Output the (x, y) coordinate of the center of the cell containing the given text.  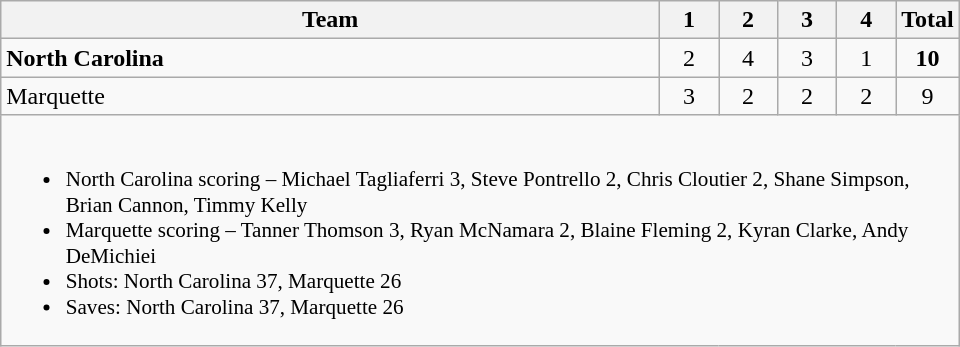
Team (330, 20)
Total (928, 20)
9 (928, 96)
10 (928, 58)
Marquette (330, 96)
North Carolina (330, 58)
